Find where the given text appears and provide that cell's center as [x, y] coordinate. 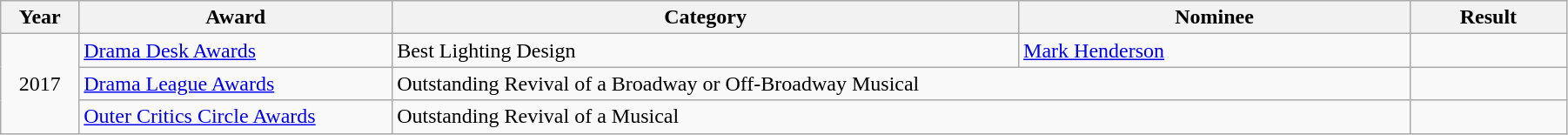
Category [706, 17]
Year [40, 17]
Result [1488, 17]
Nominee [1215, 17]
Drama League Awards [236, 84]
2017 [40, 84]
Outer Critics Circle Awards [236, 117]
Outstanding Revival of a Musical [901, 117]
Drama Desk Awards [236, 51]
Award [236, 17]
Best Lighting Design [706, 51]
Outstanding Revival of a Broadway or Off-Broadway Musical [901, 84]
Mark Henderson [1215, 51]
